Return (x, y) of the center of cell containing provided text 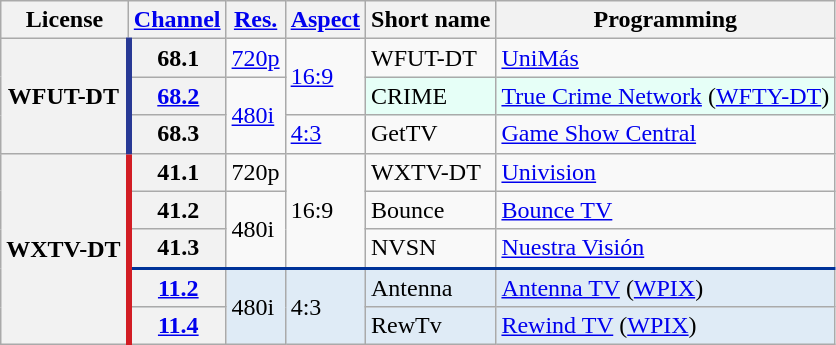
41.3 (177, 248)
RewTv (431, 326)
68.1 (177, 58)
Game Show Central (666, 134)
Short name (431, 20)
CRIME (431, 96)
Bounce (431, 210)
NVSN (431, 248)
Antenna (431, 288)
Antenna TV (WPIX) (666, 288)
Res. (256, 20)
41.2 (177, 210)
UniMás (666, 58)
Rewind TV (WPIX) (666, 326)
GetTV (431, 134)
Bounce TV (666, 210)
License (65, 20)
41.1 (177, 172)
68.2 (177, 96)
Aspect (325, 20)
True Crime Network (WFTY-DT) (666, 96)
Univision (666, 172)
11.4 (177, 326)
11.2 (177, 288)
Nuestra Visión (666, 248)
Programming (666, 20)
68.3 (177, 134)
Channel (177, 20)
